Locate the cell with the specified text and output its [X, Y] center coordinate. 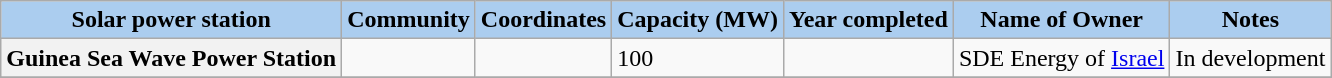
Solar power station [172, 20]
Community [409, 20]
In development [1250, 58]
100 [698, 58]
Notes [1250, 20]
Name of Owner [1062, 20]
Guinea Sea Wave Power Station [172, 58]
Capacity (MW) [698, 20]
Coordinates [543, 20]
SDE Energy of Israel [1062, 58]
Year completed [868, 20]
